Return [x, y] of the center of cell containing provided text 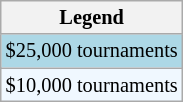
$25,000 tournaments [92, 51]
Legend [92, 17]
$10,000 tournaments [92, 85]
